Locate the cell with the specified text and output its [X, Y] center coordinate. 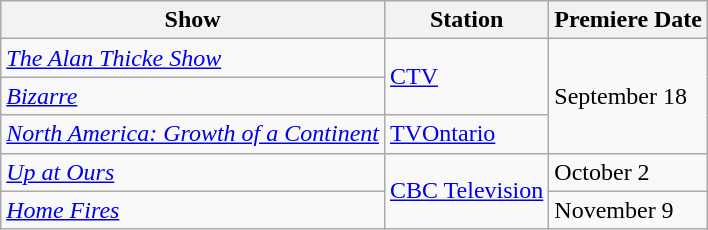
September 18 [628, 96]
October 2 [628, 172]
November 9 [628, 210]
TVOntario [466, 134]
Home Fires [193, 210]
Station [466, 20]
Bizarre [193, 96]
CTV [466, 77]
The Alan Thicke Show [193, 58]
North America: Growth of a Continent [193, 134]
CBC Television [466, 191]
Premiere Date [628, 20]
Show [193, 20]
Up at Ours [193, 172]
